Output the [X, Y] coordinate of the center of the cell containing the given text.  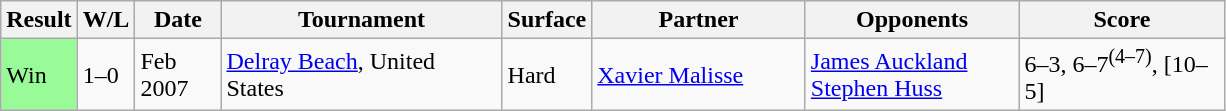
Surface [547, 20]
Tournament [362, 20]
Win [39, 75]
6–3, 6–7(4–7), [10–5] [1122, 75]
Delray Beach, United States [362, 75]
Partner [699, 20]
Score [1122, 20]
Opponents [912, 20]
W/L [106, 20]
1–0 [106, 75]
James Auckland Stephen Huss [912, 75]
Hard [547, 75]
Feb 2007 [178, 75]
Date [178, 20]
Result [39, 20]
Xavier Malisse [699, 75]
